Return the (x, y) coordinate for the center point of the cell that contains the specified text.  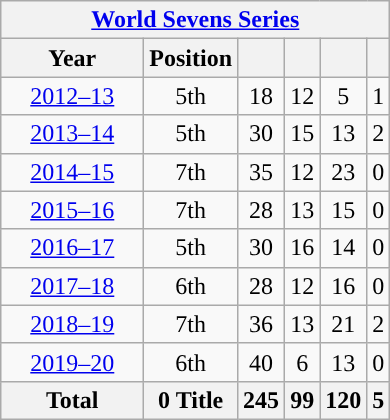
2019–20 (72, 362)
18 (262, 96)
14 (344, 248)
6 (302, 362)
2016–17 (72, 248)
Total (72, 400)
2015–16 (72, 210)
2014–15 (72, 172)
35 (262, 172)
99 (302, 400)
Year (72, 58)
40 (262, 362)
36 (262, 324)
2018–19 (72, 324)
1 (378, 96)
Position (191, 58)
0 Title (191, 400)
World Sevens Series (196, 20)
2013–14 (72, 134)
120 (344, 400)
2017–18 (72, 286)
21 (344, 324)
23 (344, 172)
2012–13 (72, 96)
245 (262, 400)
